Pinpoint the cell where the given text exists, returning its (x, y) midpoint coordinate. 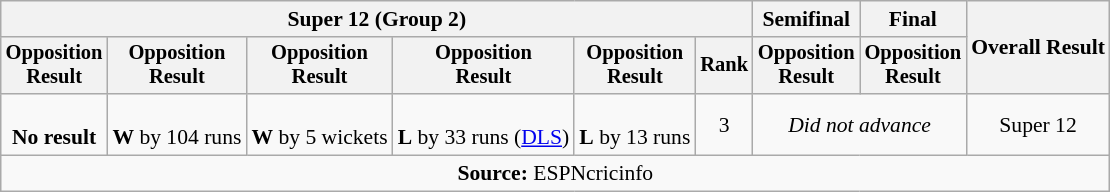
Super 12 (1038, 124)
No result (54, 124)
Super 12 (Group 2) (377, 19)
L by 13 runs (634, 124)
W by 104 runs (176, 124)
Overall Result (1038, 48)
W by 5 wickets (319, 124)
Semifinal (806, 19)
L by 33 runs (DLS) (484, 124)
3 (724, 124)
Rank (724, 66)
Final (914, 19)
Did not advance (860, 124)
Source: ESPNcricinfo (556, 174)
